Locate the cell with the specified text and output its (X, Y) center coordinate. 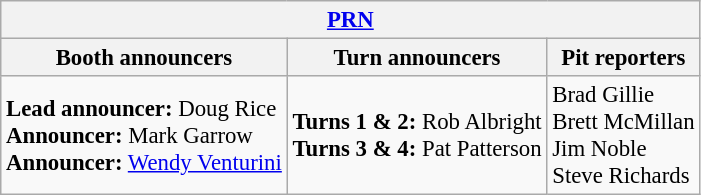
Booth announcers (144, 58)
Pit reporters (624, 58)
Turns 1 & 2: Rob AlbrightTurns 3 & 4: Pat Patterson (417, 136)
Turn announcers (417, 58)
Lead announcer: Doug RiceAnnouncer: Mark Garrow Announcer: Wendy Venturini (144, 136)
Brad GillieBrett McMillanJim NobleSteve Richards (624, 136)
PRN (350, 20)
